Determine the [X, Y] coordinate at the center of the cell enclosing the given text.  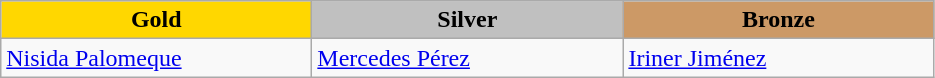
Iriner Jiménez [778, 58]
Mercedes Pérez [468, 58]
Gold [156, 20]
Nisida Palomeque [156, 58]
Silver [468, 20]
Bronze [778, 20]
